Return [X, Y] of the center of cell containing provided text 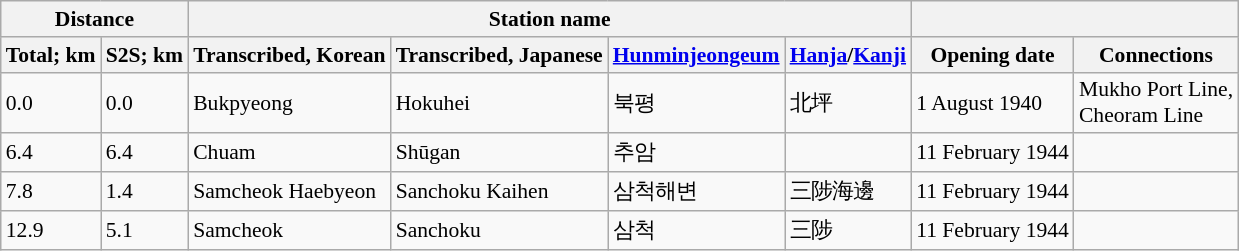
三陟 [848, 230]
12.9 [51, 230]
Bukpyeong [289, 102]
Samcheok [289, 230]
삼척해변 [696, 192]
1.4 [145, 192]
Transcribed, Korean [289, 55]
Connections [1156, 55]
삼척 [696, 230]
Opening date [992, 55]
5.1 [145, 230]
Samcheok Haebyeon [289, 192]
S2S; km [145, 55]
추암 [696, 154]
Transcribed, Japanese [500, 55]
Hunminjeongeum [696, 55]
Sanchoku Kaihen [500, 192]
1 August 1940 [992, 102]
Hokuhei [500, 102]
三陟海邊 [848, 192]
Sanchoku [500, 230]
북평 [696, 102]
北坪 [848, 102]
Hanja/Kanji [848, 55]
Total; km [51, 55]
Mukho Port Line,Cheoram Line [1156, 102]
Chuam [289, 154]
Distance [94, 19]
Shūgan [500, 154]
7.8 [51, 192]
Station name [550, 19]
